Capture the cell that displays the provided text and extract its [x, y] central coordinate. 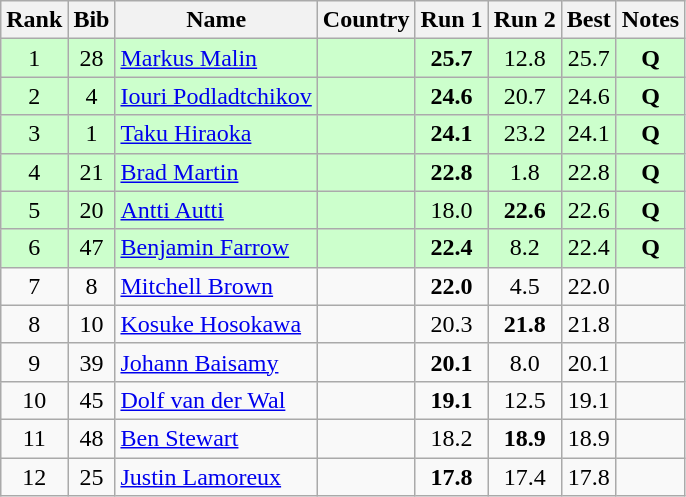
Dolf van der Wal [216, 400]
Justin Lamoreux [216, 477]
18.2 [452, 438]
28 [92, 58]
23.2 [524, 134]
Antti Autti [216, 210]
12.5 [524, 400]
17.4 [524, 477]
9 [34, 362]
12.8 [524, 58]
21 [92, 172]
20.7 [524, 96]
48 [92, 438]
20.3 [452, 324]
Rank [34, 20]
Mitchell Brown [216, 286]
8.0 [524, 362]
25 [92, 477]
3 [34, 134]
5 [34, 210]
Country [366, 20]
Name [216, 20]
12 [34, 477]
Iouri Podladtchikov [216, 96]
45 [92, 400]
Run 1 [452, 20]
Run 2 [524, 20]
Kosuke Hosokawa [216, 324]
39 [92, 362]
7 [34, 286]
47 [92, 248]
11 [34, 438]
Brad Martin [216, 172]
18.0 [452, 210]
6 [34, 248]
8.2 [524, 248]
Notes [650, 20]
2 [34, 96]
1.8 [524, 172]
Markus Malin [216, 58]
Taku Hiraoka [216, 134]
Best [588, 20]
Ben Stewart [216, 438]
4.5 [524, 286]
Johann Baisamy [216, 362]
Benjamin Farrow [216, 248]
Bib [92, 20]
20 [92, 210]
